From the cell containing the given text, extract its center point as (X, Y) coordinate. 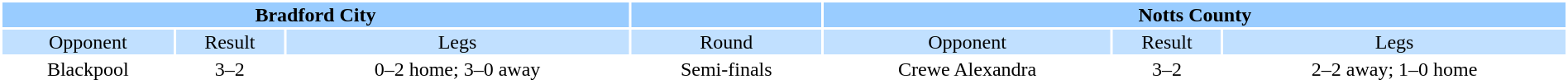
Blackpool (88, 69)
Round (726, 42)
Notts County (1195, 15)
0–2 home; 3–0 away (457, 69)
Semi-finals (726, 69)
Bradford City (316, 15)
Crewe Alexandra (968, 69)
2–2 away; 1–0 home (1394, 69)
